Output the [X, Y] coordinate of the center of the cell containing the given text.  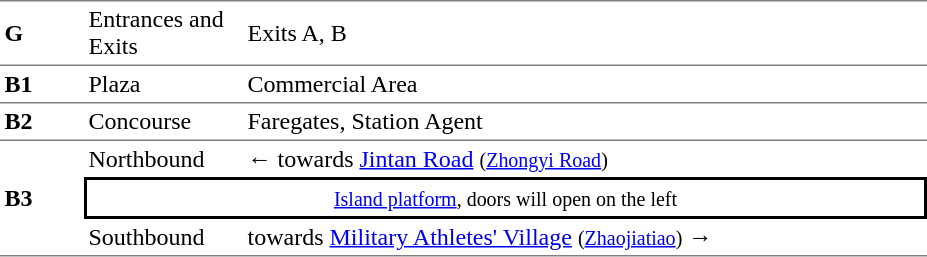
B3 [42, 199]
Island platform, doors will open on the left [506, 198]
Commercial Area [585, 83]
Plaza [164, 83]
Entrances and Exits [164, 32]
Exits A, B [585, 32]
← towards Jintan Road (Zhongyi Road) [585, 159]
G [42, 32]
Faregates, Station Agent [585, 122]
Northbound [164, 159]
Southbound [164, 238]
B1 [42, 83]
B2 [42, 122]
towards Military Athletes' Village (Zhaojiatiao) → [585, 238]
Concourse [164, 122]
